Detect which cell encompasses the target text, then output its [X, Y] center coordinate. 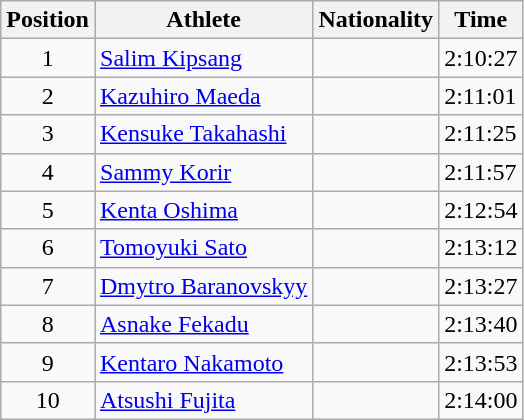
2 [48, 96]
Salim Kipsang [203, 58]
2:13:27 [481, 286]
2:11:57 [481, 172]
1 [48, 58]
Kentaro Nakamoto [203, 362]
9 [48, 362]
3 [48, 134]
2:11:01 [481, 96]
7 [48, 286]
8 [48, 324]
Sammy Korir [203, 172]
Tomoyuki Sato [203, 248]
2:13:12 [481, 248]
Asnake Fekadu [203, 324]
6 [48, 248]
10 [48, 400]
5 [48, 210]
2:13:40 [481, 324]
Dmytro Baranovskyy [203, 286]
Kensuke Takahashi [203, 134]
2:14:00 [481, 400]
Atsushi Fujita [203, 400]
2:10:27 [481, 58]
2:12:54 [481, 210]
Athlete [203, 20]
Nationality [376, 20]
Position [48, 20]
2:11:25 [481, 134]
Time [481, 20]
Kenta Oshima [203, 210]
4 [48, 172]
2:13:53 [481, 362]
Kazuhiro Maeda [203, 96]
